Determine the [X, Y] coordinate at the center of the cell enclosing the given text.  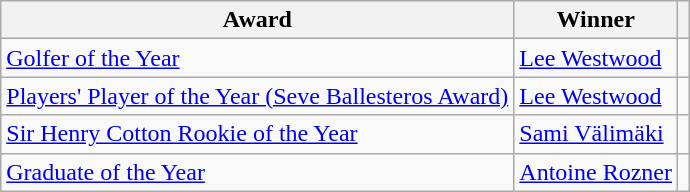
Players' Player of the Year (Seve Ballesteros Award) [258, 96]
Graduate of the Year [258, 172]
Sir Henry Cotton Rookie of the Year [258, 134]
Sami Välimäki [596, 134]
Golfer of the Year [258, 58]
Antoine Rozner [596, 172]
Award [258, 20]
Winner [596, 20]
